Return [X, Y] of the center of cell containing provided text 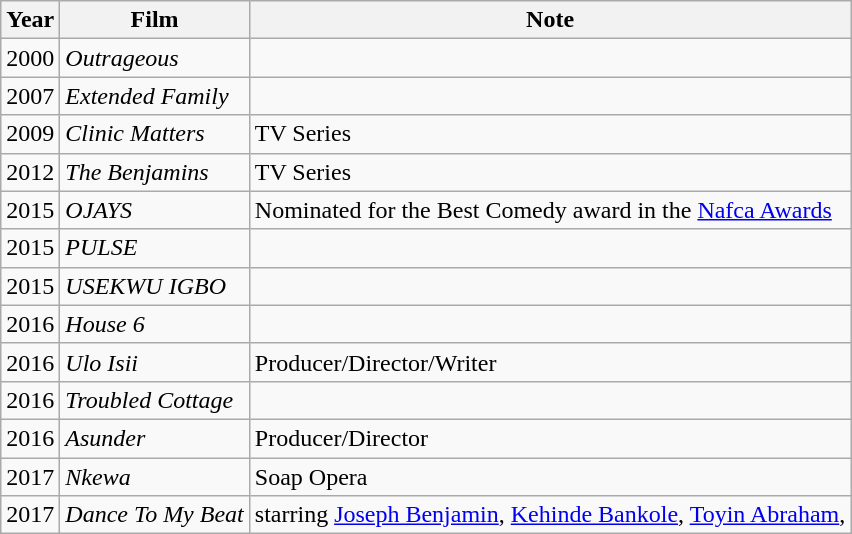
OJAYS [154, 210]
Dance To My Beat [154, 515]
Ulo Isii [154, 362]
Outrageous [154, 58]
Nkewa [154, 477]
Asunder [154, 438]
The Benjamins [154, 172]
Clinic Matters [154, 134]
Soap Opera [550, 477]
Producer/Director [550, 438]
Troubled Cottage [154, 400]
Film [154, 20]
USEKWU IGBO [154, 286]
Nominated for the Best Comedy award in the Nafca Awards [550, 210]
PULSE [154, 248]
House 6 [154, 324]
Year [30, 20]
Note [550, 20]
2000 [30, 58]
2009 [30, 134]
Extended Family [154, 96]
starring Joseph Benjamin, Kehinde Bankole, Toyin Abraham, [550, 515]
Producer/Director/Writer [550, 362]
2007 [30, 96]
2012 [30, 172]
